From the cell containing the given text, extract its center point as (X, Y) coordinate. 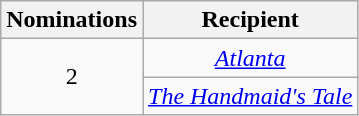
Recipient (250, 20)
2 (72, 77)
The Handmaid's Tale (250, 96)
Atlanta (250, 58)
Nominations (72, 20)
